Determine the (X, Y) coordinate at the center of the cell enclosing the given text.  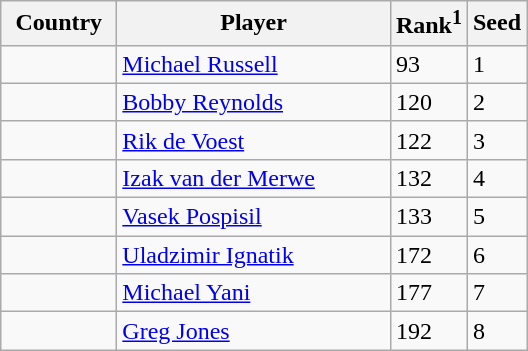
Vasek Pospisil (254, 217)
Uladzimir Ignatik (254, 255)
8 (496, 331)
132 (428, 178)
177 (428, 293)
Country (59, 24)
4 (496, 178)
Seed (496, 24)
133 (428, 217)
Izak van der Merwe (254, 178)
Greg Jones (254, 331)
Rik de Voest (254, 140)
Bobby Reynolds (254, 102)
172 (428, 255)
Michael Yani (254, 293)
2 (496, 102)
120 (428, 102)
Rank1 (428, 24)
1 (496, 64)
93 (428, 64)
7 (496, 293)
Michael Russell (254, 64)
5 (496, 217)
122 (428, 140)
3 (496, 140)
192 (428, 331)
Player (254, 24)
6 (496, 255)
